Identify which cell holds the provided text, then report its (X, Y) central coordinate. 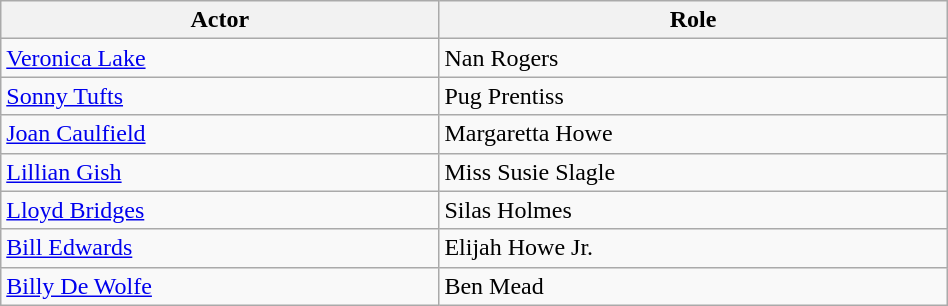
Joan Caulfield (220, 134)
Veronica Lake (220, 58)
Billy De Wolfe (220, 286)
Margaretta Howe (693, 134)
Role (693, 20)
Lillian Gish (220, 172)
Ben Mead (693, 286)
Lloyd Bridges (220, 210)
Sonny Tufts (220, 96)
Actor (220, 20)
Nan Rogers (693, 58)
Silas Holmes (693, 210)
Pug Prentiss (693, 96)
Bill Edwards (220, 248)
Elijah Howe Jr. (693, 248)
Miss Susie Slagle (693, 172)
